Pinpoint the cell where the given text exists, returning its (x, y) midpoint coordinate. 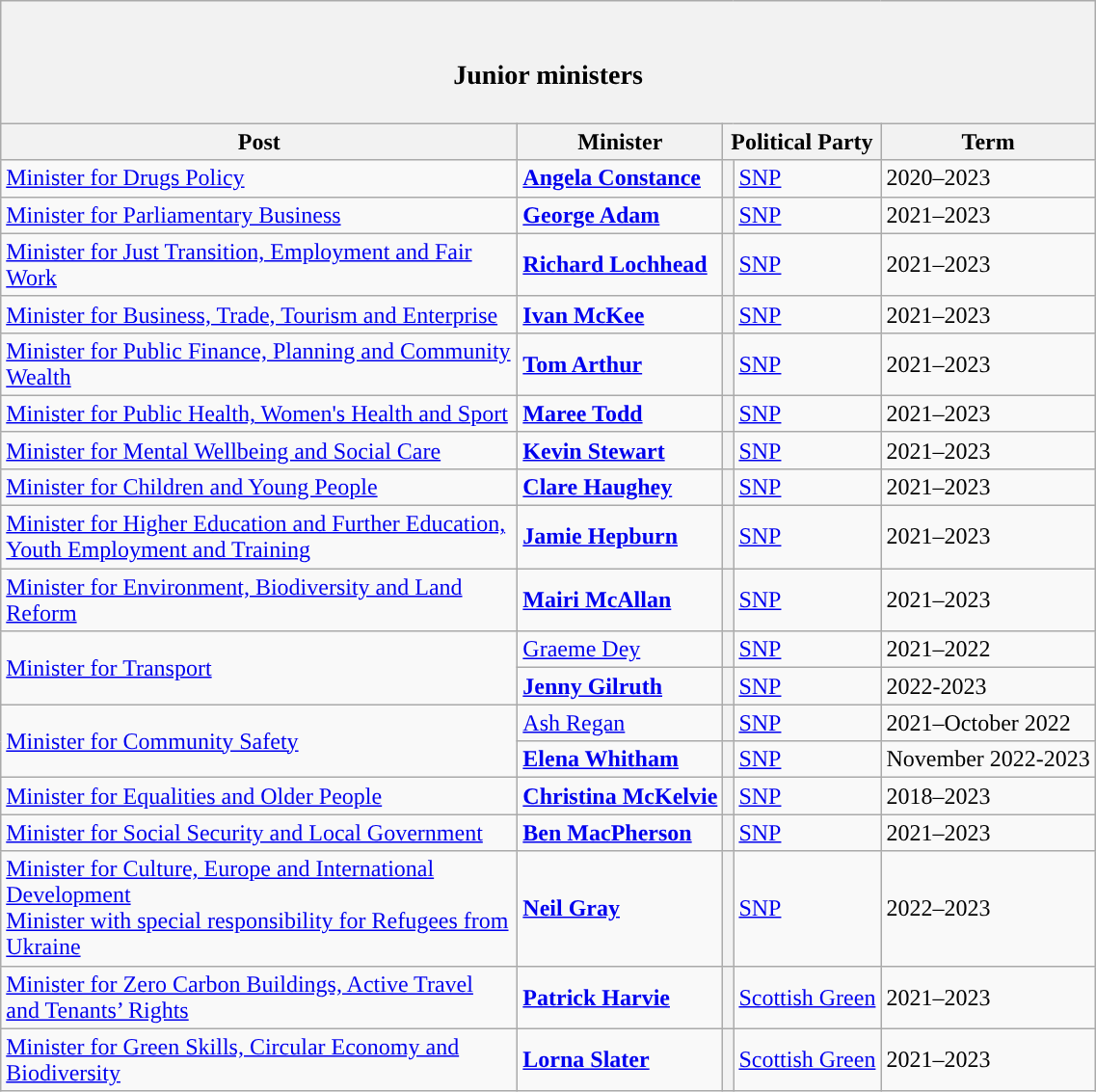
Maree Todd (621, 413)
2021–2022 (988, 650)
Post (259, 142)
Minister for Environment, Biodiversity and Land Reform (259, 599)
Minister for Public Health, Women's Health and Sport (259, 413)
Patrick Harvie (621, 997)
Neil Gray (621, 908)
Christina McKelvie (621, 796)
Minister for Children and Young People (259, 487)
Ben MacPherson (621, 833)
Minister for Just Transition, Employment and Fair Work (259, 264)
2022-2023 (988, 686)
Minister for Community Safety (259, 741)
2021–October 2022 (988, 723)
Term (988, 142)
Tom Arthur (621, 364)
Minister for Culture, Europe and International DevelopmentMinister with special responsibility for Refugees from Ukraine (259, 908)
Minister for Drugs Policy (259, 178)
Minister for Higher Education and Further Education, Youth Employment and Training (259, 538)
Minister for Mental Wellbeing and Social Care (259, 450)
Junior ministers (548, 62)
Clare Haughey (621, 487)
Political Party (802, 142)
Elena Whitham (621, 759)
Ivan McKee (621, 314)
Minister for Zero Carbon Buildings, Active Travel and Tenants’ Rights (259, 997)
Minister for Equalities and Older People (259, 796)
Jamie Hepburn (621, 538)
Minister for Public Finance, Planning and Community Wealth (259, 364)
Lorna Slater (621, 1060)
Minister for Transport (259, 668)
Minister for Green Skills, Circular Economy and Biodiversity (259, 1060)
2020–2023 (988, 178)
Ash Regan (621, 723)
Minister for Social Security and Local Government (259, 833)
Angela Constance (621, 178)
Richard Lochhead (621, 264)
Graeme Dey (621, 650)
George Adam (621, 215)
Minister for Parliamentary Business (259, 215)
Minister (621, 142)
Mairi McAllan (621, 599)
2018–2023 (988, 796)
Jenny Gilruth (621, 686)
Kevin Stewart (621, 450)
2022–2023 (988, 908)
Minister for Business, Trade, Tourism and Enterprise (259, 314)
November 2022-2023 (988, 759)
